Scan for the cell matching the given text and deliver its (X, Y) coordinate at center. 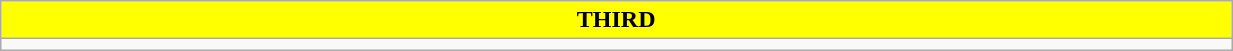
THIRD (616, 20)
